Determine the [X, Y] coordinate at the center of the cell enclosing the given text.  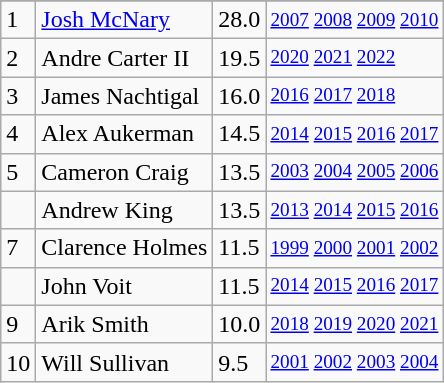
5 [18, 172]
16.0 [240, 96]
John Voit [124, 286]
2001 2002 2003 2004 [354, 362]
Alex Aukerman [124, 134]
Andrew King [124, 210]
2003 2004 2005 2006 [354, 172]
4 [18, 134]
14.5 [240, 134]
2016 2017 2018 [354, 96]
9 [18, 324]
1 [18, 20]
10 [18, 362]
2007 2008 2009 2010 [354, 20]
7 [18, 248]
2 [18, 58]
2020 2021 2022 [354, 58]
Arik Smith [124, 324]
Josh McNary [124, 20]
3 [18, 96]
Andre Carter II [124, 58]
Cameron Craig [124, 172]
2018 2019 2020 2021 [354, 324]
Will Sullivan [124, 362]
28.0 [240, 20]
James Nachtigal [124, 96]
1999 2000 2001 2002 [354, 248]
10.0 [240, 324]
19.5 [240, 58]
Clarence Holmes [124, 248]
9.5 [240, 362]
2013 2014 2015 2016 [354, 210]
